Return the [X, Y] coordinate for the center point of the cell that contains the specified text.  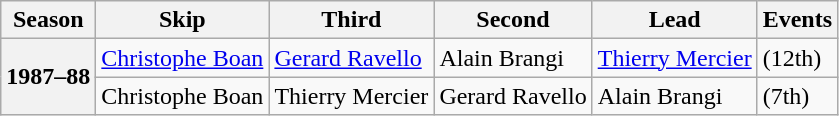
Third [352, 20]
Second [513, 20]
Lead [674, 20]
Events [797, 20]
Season [48, 20]
1987–88 [48, 77]
(7th) [797, 96]
Skip [182, 20]
(12th) [797, 58]
